Locate the cell with the specified text and output its [x, y] center coordinate. 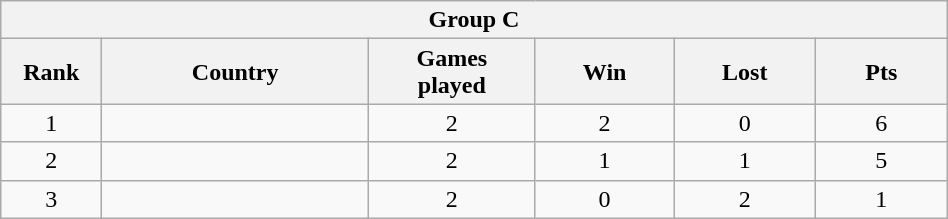
Pts [881, 72]
Lost [744, 72]
Win [604, 72]
Group C [474, 20]
Country [236, 72]
3 [52, 199]
6 [881, 123]
Games played [452, 72]
5 [881, 161]
Rank [52, 72]
